Output the (X, Y) coordinate of the center of the cell containing the given text.  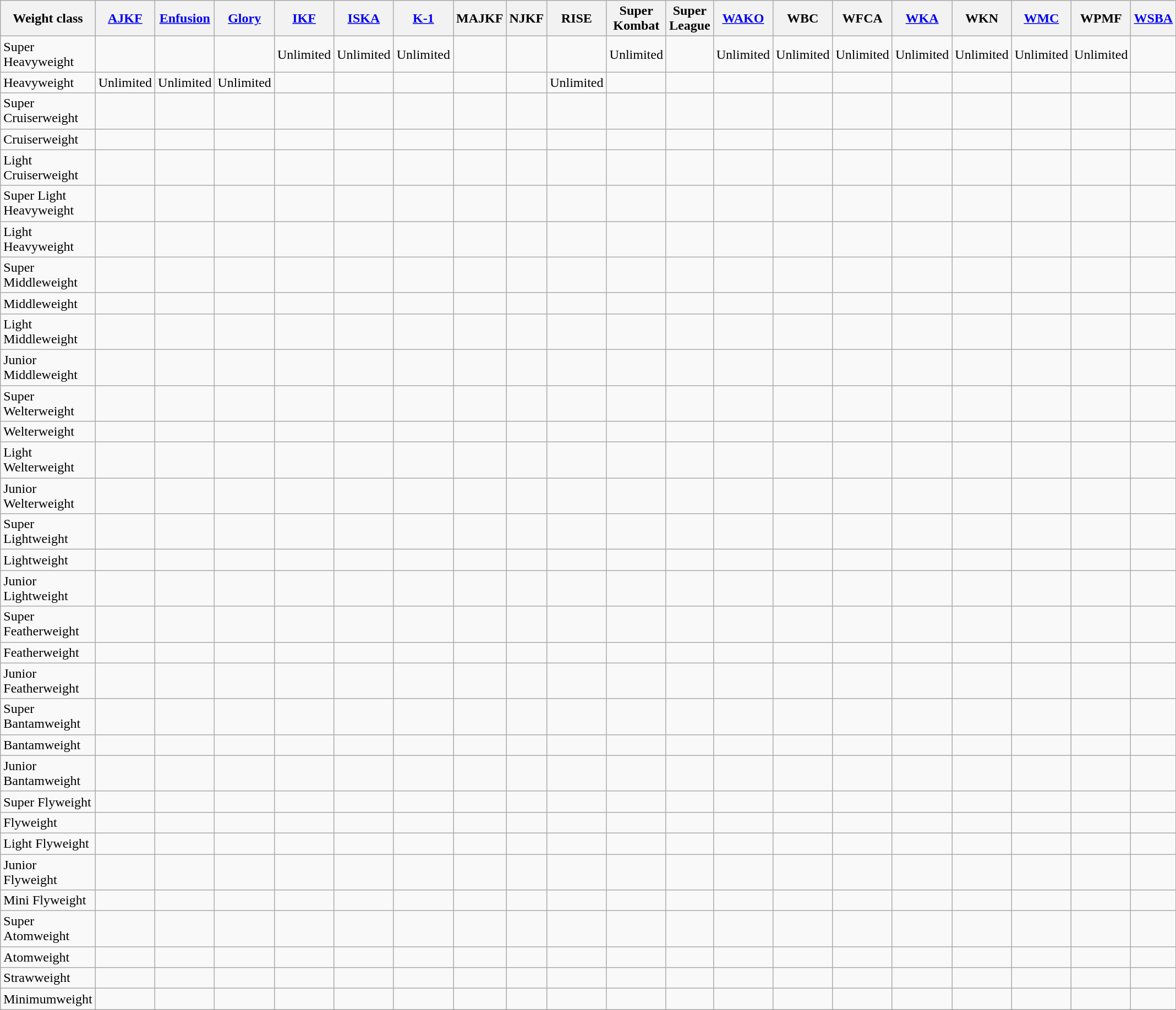
Junior Flyweight (48, 871)
WPMF (1101, 19)
Strawweight (48, 978)
Bantamweight (48, 745)
Light Flyweight (48, 843)
Atomweight (48, 957)
ISKA (364, 19)
Cruiserweight (48, 139)
Light Welterweight (48, 460)
Light Heavyweight (48, 239)
WSBA (1153, 19)
Minimumweight (48, 999)
Enfusion (185, 19)
Light Middleweight (48, 331)
SuperLeague (690, 19)
NJKF (527, 19)
Weight class (48, 19)
WFCA (862, 19)
Super Featherweight (48, 624)
IKF (304, 19)
WKA (922, 19)
Welterweight (48, 432)
Glory (244, 19)
WMC (1041, 19)
Super Lightweight (48, 531)
Light Cruiserweight (48, 167)
Super Middleweight (48, 275)
Mini Flyweight (48, 901)
WBC (803, 19)
Super Atomweight (48, 929)
Junior Bantamweight (48, 773)
MAJKF (480, 19)
Junior Welterweight (48, 496)
AJKF (125, 19)
Flyweight (48, 822)
Super Light Heavyweight (48, 204)
Junior Middleweight (48, 367)
Junior Lightweight (48, 589)
Junior Featherweight (48, 681)
WAKO (743, 19)
Middleweight (48, 303)
Super Welterweight (48, 403)
Lightweight (48, 560)
Super Flyweight (48, 802)
Super Bantamweight (48, 716)
WKN (982, 19)
Super Heavyweight (48, 54)
Super Cruiserweight (48, 111)
Featherweight (48, 652)
Heavyweight (48, 83)
SuperKombat (636, 19)
RISE (577, 19)
K-1 (423, 19)
